Determine the (X, Y) coordinate at the center of the cell enclosing the given text.  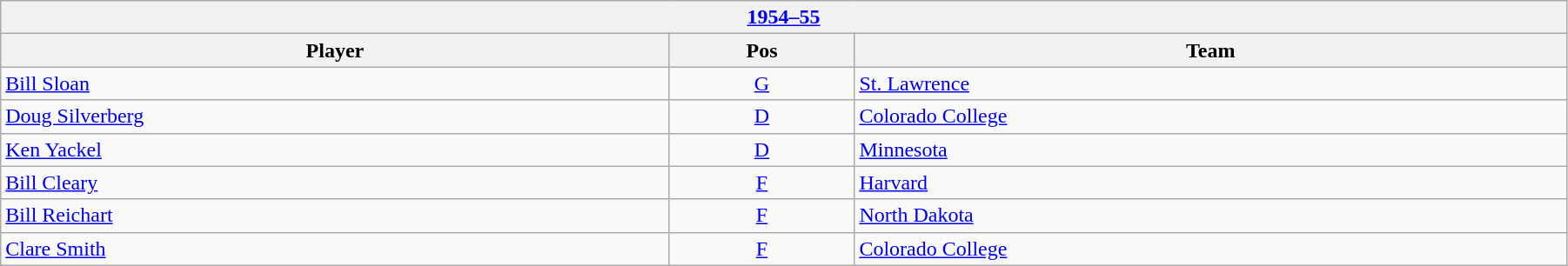
St. Lawrence (1211, 83)
Player (335, 50)
North Dakota (1211, 216)
Minnesota (1211, 150)
Pos (762, 50)
Bill Cleary (335, 183)
Team (1211, 50)
Ken Yackel (335, 150)
Doug Silverberg (335, 116)
G (762, 83)
Bill Sloan (335, 83)
1954–55 (784, 17)
Harvard (1211, 183)
Clare Smith (335, 249)
Bill Reichart (335, 216)
